Provide the [X, Y] coordinate of the cell's center where the given text is located.  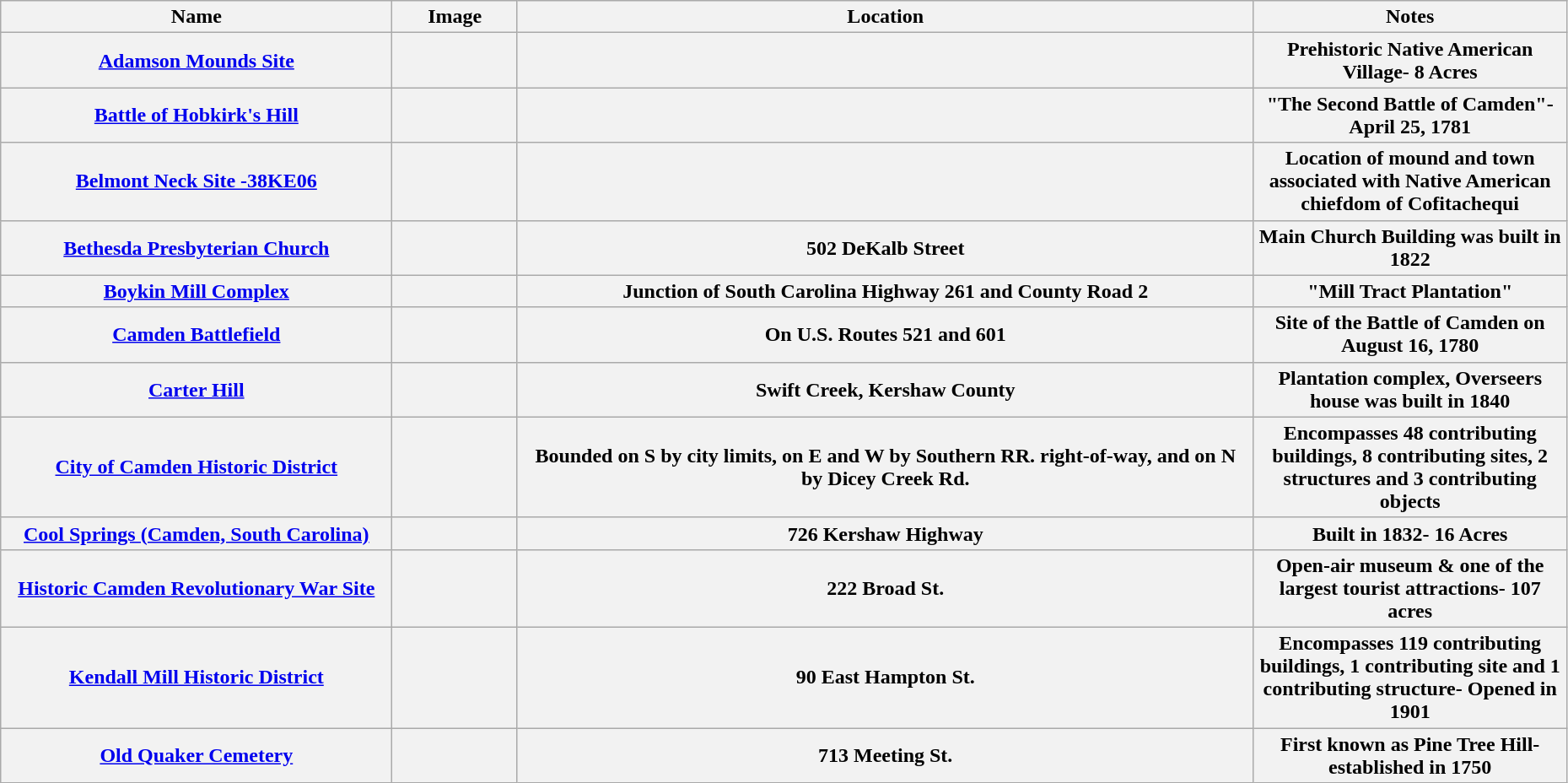
Built in 1832- 16 Acres [1410, 533]
Swift Creek, Kershaw County [886, 390]
Junction of South Carolina Highway 261 and County Road 2 [886, 291]
Open-air museum & one of the largest tourist attractions- 107 acres [1410, 588]
Site of the Battle of Camden on August 16, 1780 [1410, 334]
Boykin Mill Complex [197, 291]
Battle of Hobkirk's Hill [197, 115]
Bounded on S by city limits, on E and W by Southern RR. right-of-way, and on N by Dicey Creek Rd. [886, 467]
90 East Hampton St. [886, 677]
502 DeKalb Street [886, 248]
Adamson Mounds Site [197, 61]
Location of mound and town associated with Native American chiefdom of Cofitachequi [1410, 181]
Encompasses 119 contributing buildings, 1 contributing site and 1 contributing structure- Opened in 1901 [1410, 677]
726 Kershaw Highway [886, 533]
Location [886, 17]
Kendall Mill Historic District [197, 677]
Camden Battlefield [197, 334]
City of Camden Historic District [197, 467]
222 Broad St. [886, 588]
Encompasses 48 contributing buildings, 8 contributing sites, 2 structures and 3 contributing objects [1410, 467]
Historic Camden Revolutionary War Site [197, 588]
Prehistoric Native American Village- 8 Acres [1410, 61]
Image [455, 17]
Bethesda Presbyterian Church [197, 248]
Notes [1410, 17]
Old Quaker Cemetery [197, 754]
First known as Pine Tree Hill- established in 1750 [1410, 754]
Carter Hill [197, 390]
On U.S. Routes 521 and 601 [886, 334]
"Mill Tract Plantation" [1410, 291]
Cool Springs (Camden, South Carolina) [197, 533]
Main Church Building was built in 1822 [1410, 248]
Name [197, 17]
Belmont Neck Site -38KE06 [197, 181]
"The Second Battle of Camden"- April 25, 1781 [1410, 115]
Plantation complex, Overseers house was built in 1840 [1410, 390]
713 Meeting St. [886, 754]
